Output the [x, y] coordinate of the center of the cell containing the given text.  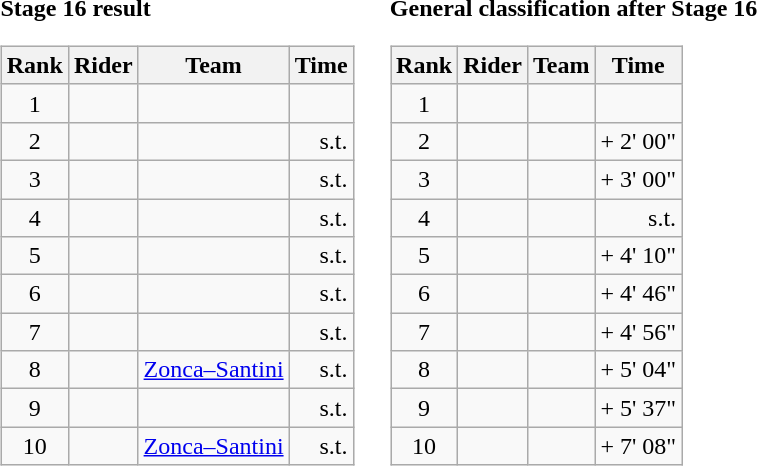
+ 2' 00" [638, 141]
+ 5' 37" [638, 408]
+ 4' 46" [638, 294]
+ 5' 04" [638, 370]
+ 3' 00" [638, 179]
+ 4' 10" [638, 256]
+ 4' 56" [638, 332]
+ 7' 08" [638, 446]
